Detect which cell encompasses the target text, then output its (x, y) center coordinate. 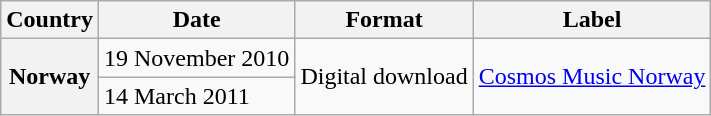
19 November 2010 (196, 58)
14 March 2011 (196, 96)
Label (592, 20)
Format (384, 20)
Digital download (384, 77)
Cosmos Music Norway (592, 77)
Country (50, 20)
Norway (50, 77)
Date (196, 20)
